Determine the [X, Y] coordinate at the center of the cell enclosing the given text.  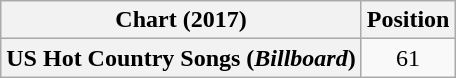
Position [408, 20]
61 [408, 58]
US Hot Country Songs (Billboard) [181, 58]
Chart (2017) [181, 20]
